Provide the (x, y) coordinate of the cell's center where the given text is located.  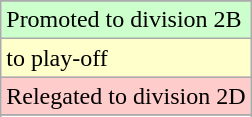
Relegated to division 2D (126, 96)
to play-off (126, 58)
Promoted to division 2B (126, 20)
